Determine the (X, Y) coordinate at the center of the cell enclosing the given text.  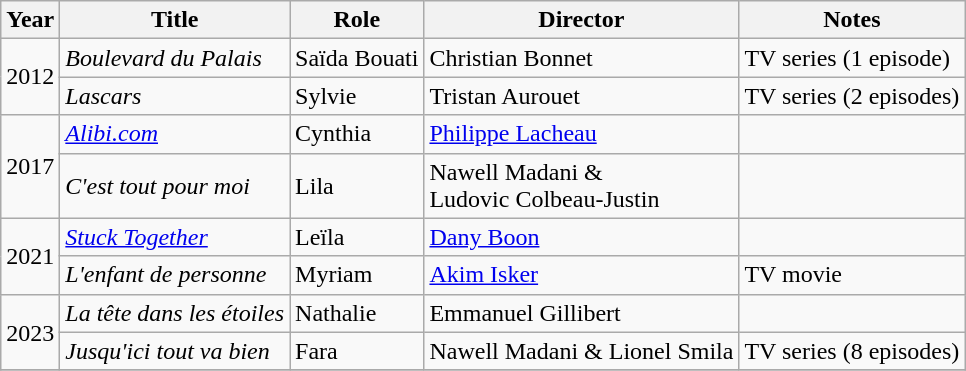
Stuck Together (175, 237)
TV series (8 episodes) (852, 351)
Cynthia (357, 134)
L'enfant de personne (175, 275)
Philippe Lacheau (582, 134)
Lila (357, 186)
2023 (30, 332)
Director (582, 20)
Sylvie (357, 96)
Year (30, 20)
2012 (30, 77)
Nawell Madani & Ludovic Colbeau-Justin (582, 186)
Role (357, 20)
Nathalie (357, 313)
Leïla (357, 237)
TV movie (852, 275)
Saïda Bouati (357, 58)
La tête dans les étoiles (175, 313)
Alibi.com (175, 134)
TV series (1 episode) (852, 58)
Boulevard du Palais (175, 58)
Christian Bonnet (582, 58)
C'est tout pour moi (175, 186)
Jusqu'ici tout va bien (175, 351)
Dany Boon (582, 237)
2017 (30, 166)
Lascars (175, 96)
Nawell Madani & Lionel Smila (582, 351)
2021 (30, 256)
Fara (357, 351)
Myriam (357, 275)
Akim Isker (582, 275)
Notes (852, 20)
Tristan Aurouet (582, 96)
Emmanuel Gillibert (582, 313)
TV series (2 episodes) (852, 96)
Title (175, 20)
